Return [X, Y] of the center of cell containing provided text 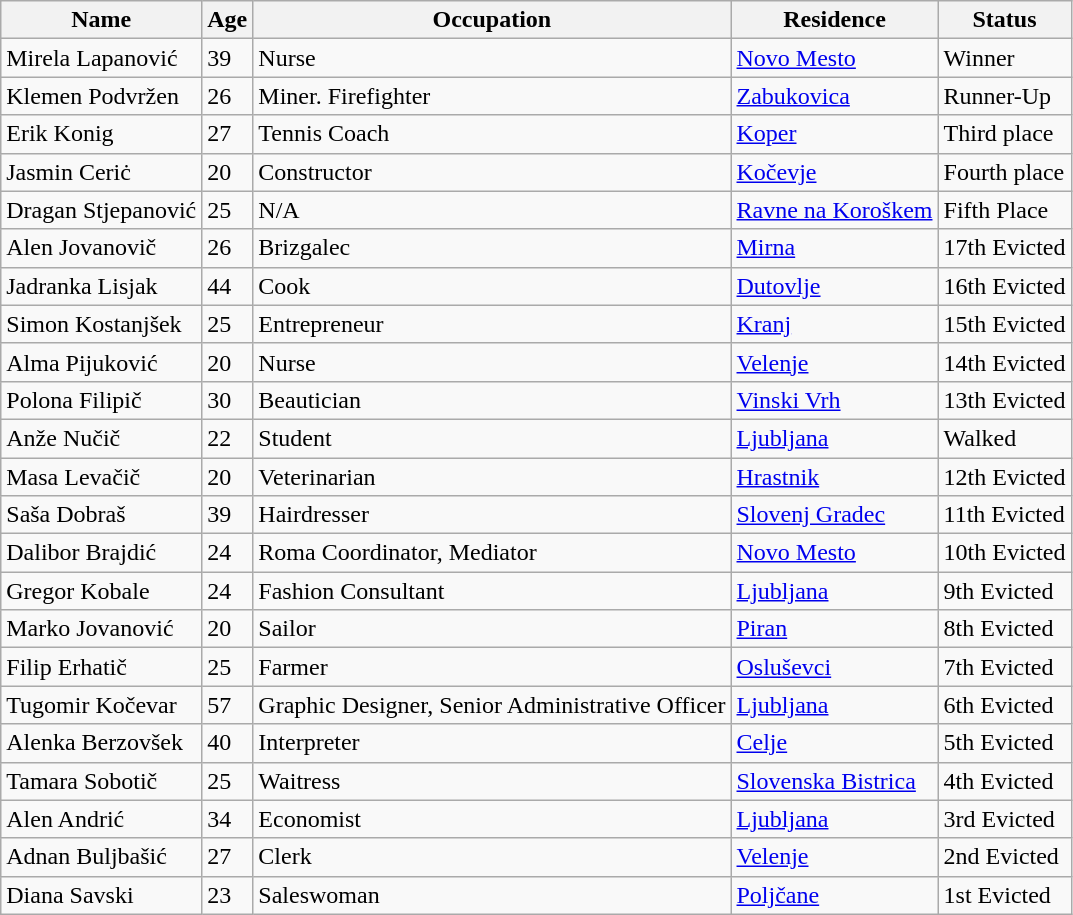
1st Evicted [1004, 895]
Entrepreneur [492, 324]
Mirna [834, 248]
Age [228, 20]
23 [228, 895]
Adnan Buljbašić [102, 857]
Third place [1004, 134]
Celje [834, 743]
57 [228, 705]
Masa Levačič [102, 477]
Zabukovica [834, 96]
Marko Jovanović [102, 629]
Koper [834, 134]
Sailor [492, 629]
Roma Coordinator, Mediator [492, 553]
Slovenj Gradec [834, 515]
30 [228, 400]
Ravne na Koroškem [834, 210]
Name [102, 20]
Filip Erhatič [102, 667]
Hairdresser [492, 515]
Occupation [492, 20]
44 [228, 286]
Diana Savski [102, 895]
10th Evicted [1004, 553]
Tugomir Kočevar [102, 705]
Alenka Berzovšek [102, 743]
14th Evicted [1004, 362]
34 [228, 819]
Walked [1004, 438]
Osluševci [834, 667]
N/A [492, 210]
Gregor Kobale [102, 591]
9th Evicted [1004, 591]
Vinski Vrh [834, 400]
13th Evicted [1004, 400]
Fifth Place [1004, 210]
Jadranka Lisjak [102, 286]
Runner-Up [1004, 96]
17th Evicted [1004, 248]
Fashion Consultant [492, 591]
Kranj [834, 324]
Graphic Designer, Senior Administrative Officer [492, 705]
11th Evicted [1004, 515]
4th Evicted [1004, 781]
Jasmin Ceriċ [102, 172]
22 [228, 438]
Brizgalec [492, 248]
Miner. Firefighter [492, 96]
3rd Evicted [1004, 819]
Economist [492, 819]
Simon Kostanjšek [102, 324]
Alen Jovanovič [102, 248]
Polona Filipič [102, 400]
Poljčane [834, 895]
Winner [1004, 58]
Interpreter [492, 743]
8th Evicted [1004, 629]
Farmer [492, 667]
Klemen Podvržen [102, 96]
Student [492, 438]
Erik Konig [102, 134]
Dutovlje [834, 286]
40 [228, 743]
5th Evicted [1004, 743]
Saleswoman [492, 895]
16th Evicted [1004, 286]
12th Evicted [1004, 477]
6th Evicted [1004, 705]
Kočevje [834, 172]
Piran [834, 629]
Alen Andrić [102, 819]
Anže Nučič [102, 438]
Mirela Lapanović [102, 58]
Beautician [492, 400]
Slovenska Bistrica [834, 781]
Tennis Coach [492, 134]
7th Evicted [1004, 667]
Dragan Stjepanović [102, 210]
Constructor [492, 172]
Hrastnik [834, 477]
Veterinarian [492, 477]
15th Evicted [1004, 324]
Dalibor Brajdić [102, 553]
Status [1004, 20]
Waitress [492, 781]
Clerk [492, 857]
Fourth place [1004, 172]
2nd Evicted [1004, 857]
Residence [834, 20]
Tamara Sobotič [102, 781]
Alma Pijuković [102, 362]
Saša Dobraš [102, 515]
Cook [492, 286]
